Determine the [x, y] coordinate at the center of the cell enclosing the given text.  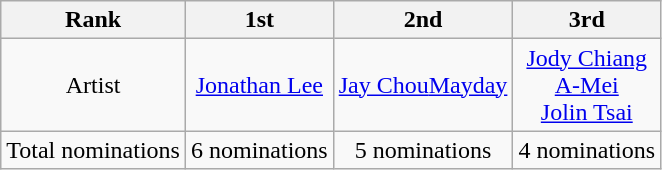
Jody ChiangA-MeiJolin Tsai [587, 85]
3rd [587, 20]
6 nominations [259, 150]
1st [259, 20]
5 nominations [423, 150]
Artist [94, 85]
Jay ChouMayday [423, 85]
4 nominations [587, 150]
Rank [94, 20]
Total nominations [94, 150]
Jonathan Lee [259, 85]
2nd [423, 20]
